Search for the cell housing the specified text and yield its (X, Y) center coordinate. 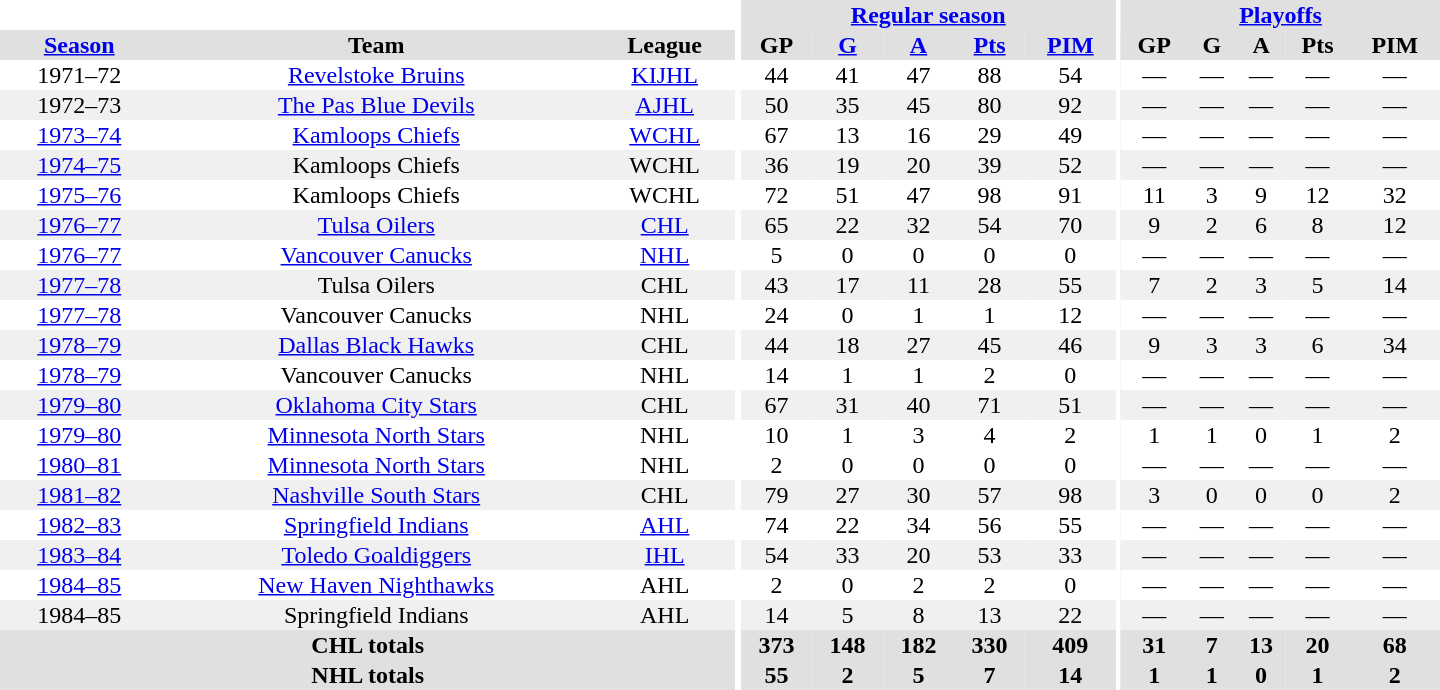
1981–82 (80, 495)
1972–73 (80, 105)
41 (848, 75)
1975–76 (80, 195)
16 (918, 135)
Oklahoma City Stars (376, 405)
71 (990, 405)
91 (1070, 195)
Regular season (928, 15)
36 (776, 165)
24 (776, 315)
409 (1070, 645)
Toledo Goaldiggers (376, 555)
70 (1070, 225)
18 (848, 345)
1983–84 (80, 555)
KIJHL (665, 75)
43 (776, 285)
1980–81 (80, 465)
17 (848, 285)
40 (918, 405)
56 (990, 525)
IHL (665, 555)
49 (1070, 135)
92 (1070, 105)
1982–83 (80, 525)
29 (990, 135)
League (665, 45)
46 (1070, 345)
Team (376, 45)
NHL totals (368, 675)
80 (990, 105)
39 (990, 165)
AJHL (665, 105)
68 (1394, 645)
57 (990, 495)
Season (80, 45)
28 (990, 285)
1973–74 (80, 135)
72 (776, 195)
Revelstoke Bruins (376, 75)
Nashville South Stars (376, 495)
1974–75 (80, 165)
50 (776, 105)
4 (990, 435)
79 (776, 495)
New Haven Nighthawks (376, 585)
30 (918, 495)
52 (1070, 165)
65 (776, 225)
19 (848, 165)
373 (776, 645)
53 (990, 555)
74 (776, 525)
CHL totals (368, 645)
330 (990, 645)
35 (848, 105)
148 (848, 645)
The Pas Blue Devils (376, 105)
10 (776, 435)
Playoffs (1280, 15)
182 (918, 645)
1971–72 (80, 75)
88 (990, 75)
Dallas Black Hawks (376, 345)
